Search for the cell housing the specified text and yield its [X, Y] center coordinate. 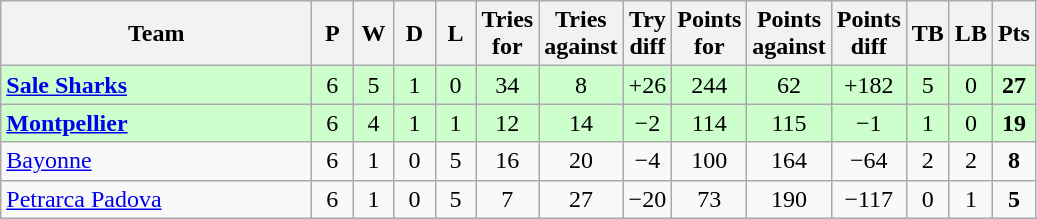
D [414, 34]
−64 [868, 161]
20 [581, 161]
244 [710, 85]
Team [156, 34]
164 [789, 161]
Points for [710, 34]
Try diff [648, 34]
Points diff [868, 34]
−4 [648, 161]
+182 [868, 85]
P [332, 34]
+26 [648, 85]
7 [508, 199]
LB [970, 34]
100 [710, 161]
Points against [789, 34]
62 [789, 85]
Tries against [581, 34]
Bayonne [156, 161]
115 [789, 123]
34 [508, 85]
19 [1014, 123]
16 [508, 161]
14 [581, 123]
−20 [648, 199]
L [456, 34]
Sale Sharks [156, 85]
−1 [868, 123]
Tries for [508, 34]
−117 [868, 199]
Petrarca Padova [156, 199]
Pts [1014, 34]
73 [710, 199]
Montpellier [156, 123]
114 [710, 123]
12 [508, 123]
4 [374, 123]
TB [928, 34]
W [374, 34]
190 [789, 199]
−2 [648, 123]
